Return the (X, Y) coordinate for the center point of the cell that contains the specified text.  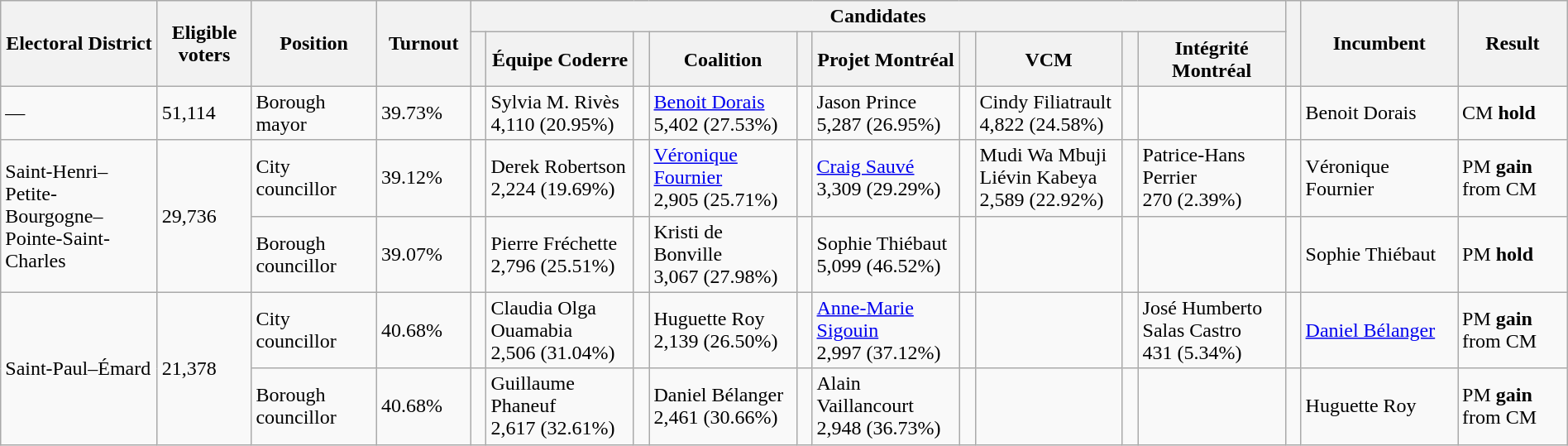
Véronique Fournier2,905 (25.71%) (723, 178)
— (79, 113)
Équipe Coderre (560, 60)
Cindy Filiatrault4,822 (24.58%) (1049, 113)
Benoit Dorais5,402 (27.53%) (723, 113)
Pierre Fréchette2,796 (25.51%) (560, 254)
PM hold (1512, 254)
Daniel Bélanger (1379, 330)
Kristi de Bonville3,067 (27.98%) (723, 254)
CM hold (1512, 113)
Jason Prince5,287 (26.95%) (886, 113)
Intégrité Montréal (1212, 60)
Coalition (723, 60)
Result (1512, 43)
51,114 (204, 113)
Eligible voters (204, 43)
Mudi Wa Mbuji Liévin Kabeya2,589 (22.92%) (1049, 178)
Incumbent (1379, 43)
Sophie Thiébaut (1379, 254)
39.12% (423, 178)
Borough mayor (314, 113)
Véronique Fournier (1379, 178)
Huguette Roy2,139 (26.50%) (723, 330)
Electoral District (79, 43)
Benoit Dorais (1379, 113)
José Humberto Salas Castro431 (5.34%) (1212, 330)
Sylvia M. Rivès4,110 (20.95%) (560, 113)
39.73% (423, 113)
Anne-Marie Sigouin2,997 (37.12%) (886, 330)
Turnout (423, 43)
Huguette Roy (1379, 406)
Sophie Thiébaut5,099 (46.52%) (886, 254)
Projet Montréal (886, 60)
Claudia Olga Ouamabia2,506 (31.04%) (560, 330)
Daniel Bélanger2,461 (30.66%) (723, 406)
Position (314, 43)
Craig Sauvé3,309 (29.29%) (886, 178)
21,378 (204, 368)
Guillaume Phaneuf2,617 (32.61%) (560, 406)
Candidates (878, 17)
39.07% (423, 254)
Alain Vaillancourt2,948 (36.73%) (886, 406)
29,736 (204, 216)
VCM (1049, 60)
Saint-Paul–Émard (79, 368)
Saint-Henri–Petite-Bourgogne–Pointe-Saint-Charles (79, 216)
Derek Robertson2,224 (19.69%) (560, 178)
Patrice-Hans Perrier270 (2.39%) (1212, 178)
